Determine the (X, Y) coordinate at the center of the cell enclosing the given text.  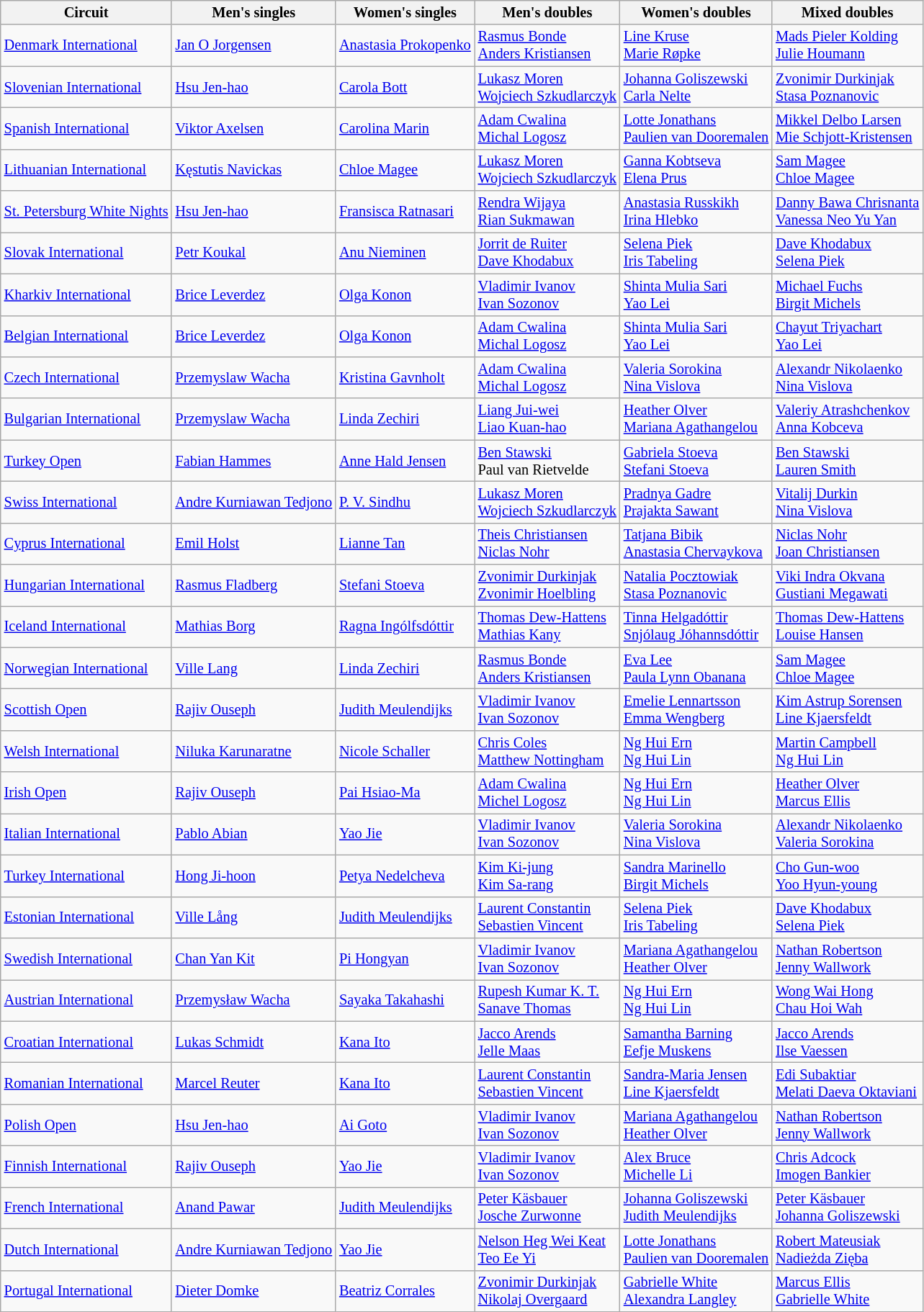
Emil Holst (254, 544)
Nelson Heg Wei Keat Teo Ee Yi (547, 1249)
Jacco Arends Jelle Maas (547, 1042)
Heather Olver Mariana Agathangelou (696, 419)
Women's singles (405, 12)
Chayut Triyachart Yao Lei (847, 336)
Ragna Ingólfsdóttir (405, 626)
Italian International (86, 834)
Beatriz Corrales (405, 1291)
Zvonimir Durkinjak Zvonimir Hoelbling (547, 585)
Anu Nieminen (405, 253)
Thomas Dew-Hattens Mathias Kany (547, 626)
Viki Indra Okvana Gustiani Megawati (847, 585)
Peter Käsbauer Josche Zurwonne (547, 1208)
Line Kruse Marie Røpke (696, 45)
Tinna Helgadóttir Snjólaug Jóhannsdóttir (696, 626)
P. V. Sindhu (405, 502)
Anand Pawar (254, 1208)
Johanna Goliszewski Carla Nelte (696, 87)
Men's singles (254, 12)
Ben Stawski Lauren Smith (847, 461)
Austrian International (86, 1000)
Heather Olver Marcus Ellis (847, 793)
Carola Bott (405, 87)
Marcus Ellis Gabrielle White (847, 1291)
Michael Fuchs Birgit Michels (847, 295)
Nicole Schaller (405, 751)
Chan Yan Kit (254, 958)
Petya Nedelcheva (405, 876)
Pai Hsiao-Ma (405, 793)
Chris Coles Matthew Nottingham (547, 751)
Romanian International (86, 1083)
Mikkel Delbo Larsen Mie Schjott-Kristensen (847, 128)
Polish Open (86, 1125)
Ganna Kobtseva Elena Prus (696, 170)
Swiss International (86, 502)
Estonian International (86, 917)
Turkey International (86, 876)
Lukas Schmidt (254, 1042)
Sandra-Maria Jensen Line Kjaersfeldt (696, 1083)
Adam Cwalina Michel Logosz (547, 793)
Sandra Marinello Birgit Michels (696, 876)
Zvonimir Durkinjak Stasa Poznanovic (847, 87)
Petr Koukal (254, 253)
Anastasia Russkikh Irina Hlebko (696, 212)
Dutch International (86, 1249)
Men's doubles (547, 12)
Cyprus International (86, 544)
Mathias Borg (254, 626)
Jorrit de Ruiter Dave Khodabux (547, 253)
Zvonimir Durkinjak Nikolaj Overgaard (547, 1291)
Iceland International (86, 626)
Pablo Abian (254, 834)
Ville Lang (254, 668)
Lianne Tan (405, 544)
Chris Adcock Imogen Bankier (847, 1167)
Jan O Jorgensen (254, 45)
Niluka Karunaratne (254, 751)
Mads Pieler Kolding Julie Houmann (847, 45)
Scottish Open (86, 709)
Croatian International (86, 1042)
Vladimir IvanovIvan Sozonov (547, 1125)
Ville Lång (254, 917)
Pradnya Gadre Prajakta Sawant (696, 502)
Slovak International (86, 253)
Marcel Reuter (254, 1083)
Finnish International (86, 1167)
Natalia Pocztowiak Stasa Poznanovic (696, 585)
Liang Jui-wei Liao Kuan-hao (547, 419)
Carolina Marin (405, 128)
Kim Astrup Sorensen Line Kjaersfeldt (847, 709)
Fabian Hammes (254, 461)
Alex Bruce Michelle Li (696, 1167)
Kim Ki-jung Kim Sa-rang (547, 876)
Cho Gun-woo Yoo Hyun-young (847, 876)
Samantha Barning Eefje Muskens (696, 1042)
Lithuanian International (86, 170)
Chloe Magee (405, 170)
Pi Hongyan (405, 958)
Fransisca Ratnasari (405, 212)
Emelie Lennartsson Emma Wengberg (696, 709)
Danny Bawa Chrisnanta Vanessa Neo Yu Yan (847, 212)
Robert Mateusiak Nadieżda Zięba (847, 1249)
Dieter Domke (254, 1291)
Vitalij Durkin Nina Vislova (847, 502)
Alexandr Nikolaenko Nina Vislova (847, 377)
Spanish International (86, 128)
Alexandr Nikolaenko Valeria Sorokina (847, 834)
Niclas Nohr Joan Christiansen (847, 544)
Czech International (86, 377)
St. Petersburg White Nights (86, 212)
Thomas Dew-Hattens Louise Hansen (847, 626)
Anastasia Prokopenko (405, 45)
Wong Wai Hong Chau Hoi Wah (847, 1000)
Peter Käsbauer Johanna Goliszewski (847, 1208)
Martin Campbell Ng Hui Lin (847, 751)
Gabrielle White Alexandra Langley (696, 1291)
Circuit (86, 12)
Ai Goto (405, 1125)
Viktor Axelsen (254, 128)
Belgian International (86, 336)
Kharkiv International (86, 295)
Rasmus Fladberg (254, 585)
Norwegian International (86, 668)
Irish Open (86, 793)
Swedish International (86, 958)
Denmark International (86, 45)
Turkey Open (86, 461)
Bulgarian International (86, 419)
Kęstutis Navickas (254, 170)
Hong Ji-hoon (254, 876)
Przemysław Wacha (254, 1000)
Stefani Stoeva (405, 585)
Edi Subaktiar Melati Daeva Oktaviani (847, 1083)
Johanna Goliszewski Judith Meulendijks (696, 1208)
Theis Christiansen Niclas Nohr (547, 544)
Slovenian International (86, 87)
Rupesh Kumar K. T. Sanave Thomas (547, 1000)
Eva Lee Paula Lynn Obanana (696, 668)
Ben Stawski Paul van Rietvelde (547, 461)
Sayaka Takahashi (405, 1000)
French International (86, 1208)
Portugal International (86, 1291)
Rendra Wijaya Rian Sukmawan (547, 212)
Anne Hald Jensen (405, 461)
Welsh International (86, 751)
Women's doubles (696, 12)
Tatjana Bibik Anastasia Chervaykova (696, 544)
Valeriy Atrashchenkov Anna Kobceva (847, 419)
Jacco Arends Ilse Vaessen (847, 1042)
Hungarian International (86, 585)
Kristina Gavnholt (405, 377)
Mixed doubles (847, 12)
Gabriela Stoeva Stefani Stoeva (696, 461)
